Provide the (x, y) coordinate of the cell's center where the given text is located.  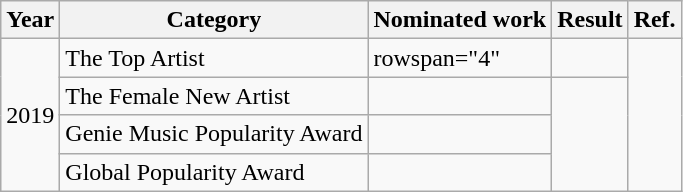
Category (214, 20)
The Top Artist (214, 58)
Result (590, 20)
2019 (30, 115)
rowspan="4" (460, 58)
Ref. (654, 20)
Nominated work (460, 20)
The Female New Artist (214, 96)
Global Popularity Award (214, 172)
Genie Music Popularity Award (214, 134)
Year (30, 20)
